For the text-containing cell, return its midpoint in [X, Y] coordinate format. 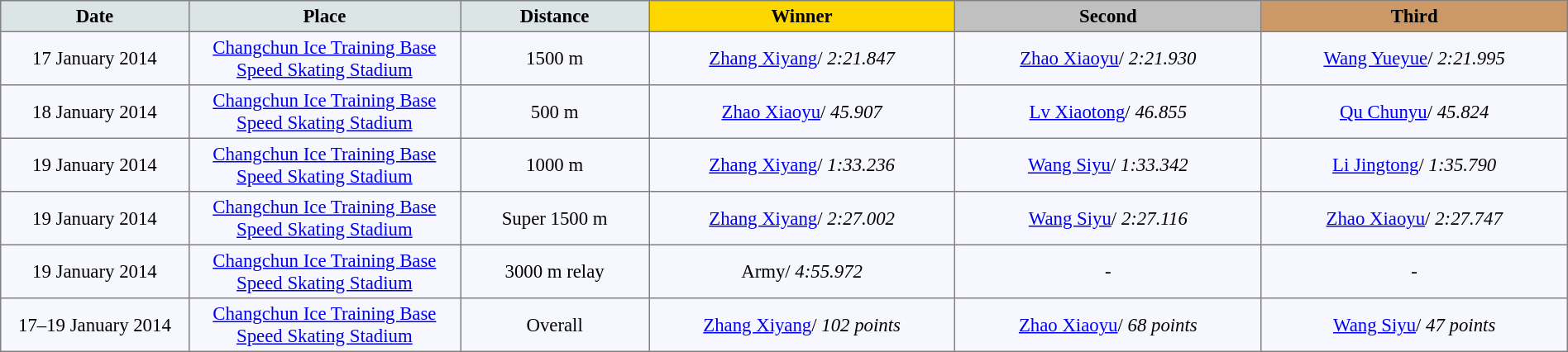
17 January 2014 [94, 58]
Second [1108, 17]
Place [324, 17]
Zhang Xiyang/ 2:21.847 [802, 58]
Distance [555, 17]
1000 m [555, 164]
Zhao Xiaoyu/ 2:27.747 [1414, 218]
3000 m relay [555, 271]
18 January 2014 [94, 112]
Winner [802, 17]
Zhao Xiaoyu/ 2:21.930 [1108, 58]
Li Jingtong/ 1:35.790 [1414, 164]
Overall [555, 325]
17–19 January 2014 [94, 325]
Qu Chunyu/ 45.824 [1414, 112]
Wang Yueyue/ 2:21.995 [1414, 58]
Zhang Xiyang/ 1:33.236 [802, 164]
Wang Siyu/ 47 points [1414, 325]
Zhang Xiyang/ 2:27.002 [802, 218]
Zhao Xiaoyu/ 45.907 [802, 112]
Zhang Xiyang/ 102 points [802, 325]
500 m [555, 112]
Super 1500 m [555, 218]
Date [94, 17]
Third [1414, 17]
1500 m [555, 58]
Zhao Xiaoyu/ 68 points [1108, 325]
Wang Siyu/ 2:27.116 [1108, 218]
Army/ 4:55.972 [802, 271]
Wang Siyu/ 1:33.342 [1108, 164]
Lv Xiaotong/ 46.855 [1108, 112]
